Find where the given text appears and provide that cell's center as (x, y) coordinate. 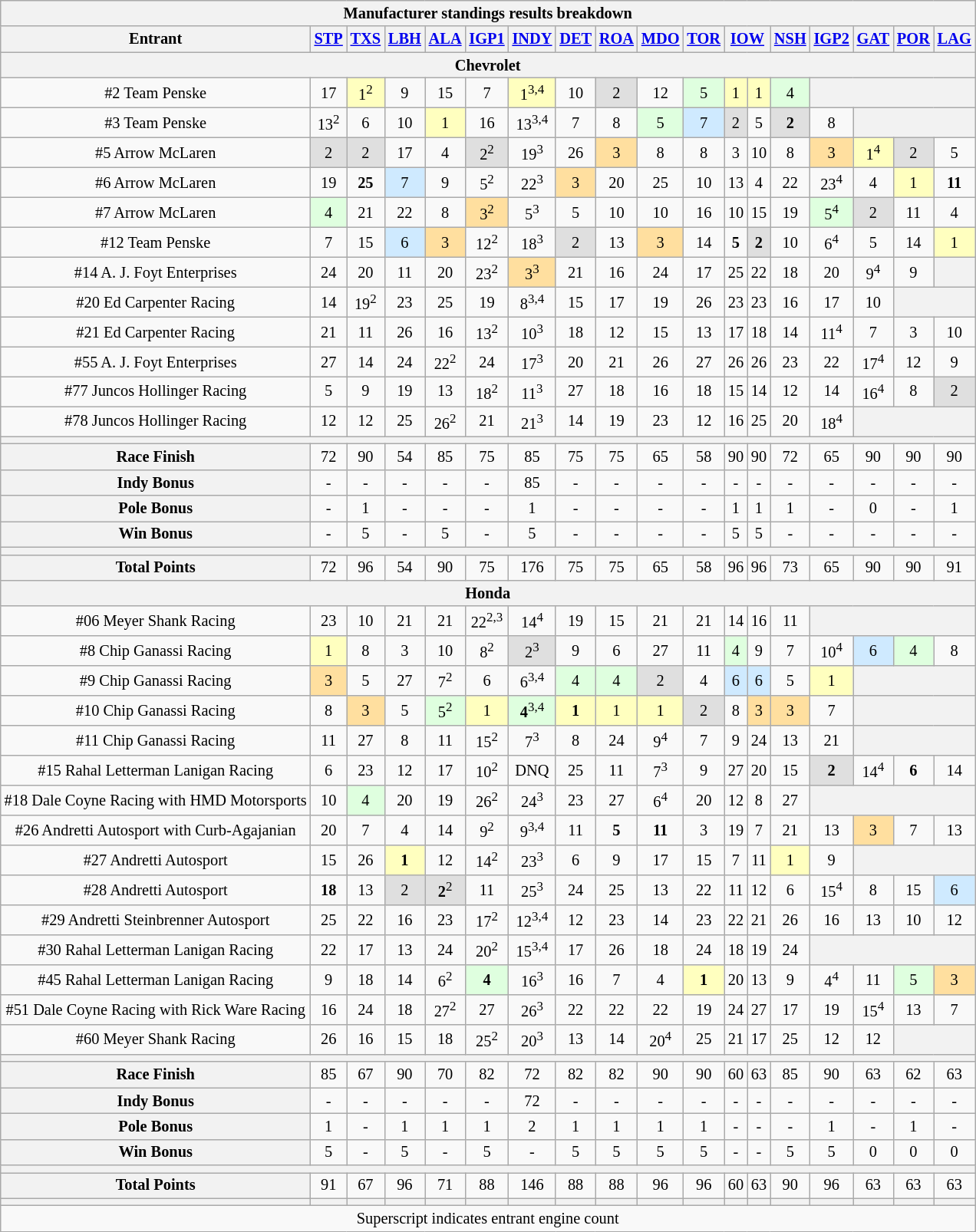
92 (486, 830)
#14 A. J. Foyt Enterprises (156, 272)
263 (533, 1010)
70 (445, 1075)
DET (575, 39)
63,4 (533, 681)
234 (832, 183)
Honda (488, 593)
176 (533, 568)
202 (486, 950)
172 (486, 921)
192 (365, 302)
203 (533, 1039)
#77 Juncos Hollinger Racing (156, 391)
173 (533, 362)
164 (873, 391)
184 (832, 422)
POR (913, 39)
183 (533, 242)
#60 Meyer Shank Racing (156, 1039)
#8 Chip Ganassi Racing (156, 651)
DNQ (533, 770)
53 (533, 212)
INDY (533, 39)
#29 Andretti Steinbrenner Autosport (156, 921)
114 (832, 331)
#45 Rahal Letterman Lanigan Racing (156, 979)
123,4 (533, 921)
122 (486, 242)
#30 Rahal Letterman Lanigan Racing (156, 950)
TXS (365, 39)
ROA (617, 39)
#11 Chip Ganassi Racing (156, 741)
32 (486, 212)
133,4 (533, 123)
213 (533, 422)
#28 Andretti Autosport (156, 890)
146 (533, 1185)
IGP1 (486, 39)
#55 A. J. Foyt Enterprises (156, 362)
#18 Dale Coyne Racing with HMD Motorsports (156, 801)
113 (533, 391)
#21 Ed Carpenter Racing (156, 331)
IOW (747, 39)
232 (486, 272)
#06 Meyer Shank Racing (156, 621)
253 (533, 890)
252 (486, 1039)
#10 Chip Ganassi Racing (156, 710)
43,4 (533, 710)
#9 Chip Ganassi Racing (156, 681)
MDO (661, 39)
102 (486, 770)
44 (832, 979)
33 (533, 272)
163 (533, 979)
#12 Team Penske (156, 242)
#5 Arrow McLaren (156, 152)
223 (533, 183)
104 (832, 651)
#3 Team Penske (156, 123)
#20 Ed Carpenter Racing (156, 302)
103 (533, 331)
STP (328, 39)
Superscript indicates entrant engine count (488, 1219)
IGP2 (832, 39)
#26 Andretti Autosport with Curb-Agajanian (156, 830)
#51 Dale Coyne Racing with Rick Ware Racing (156, 1010)
#7 Arrow McLaren (156, 212)
193 (533, 152)
233 (533, 861)
204 (661, 1039)
NSH (790, 39)
LBH (405, 39)
Chevrolet (488, 65)
#78 Juncos Hollinger Racing (156, 422)
#15 Rahal Letterman Lanigan Racing (156, 770)
Manufacturer standings results breakdown (488, 13)
GAT (873, 39)
174 (873, 362)
142 (486, 861)
222 (445, 362)
13,4 (533, 92)
243 (533, 801)
153,4 (533, 950)
#27 Andretti Autosport (156, 861)
83,4 (533, 302)
152 (486, 741)
TOR (703, 39)
272 (445, 1010)
#2 Team Penske (156, 92)
LAG (955, 39)
Entrant (156, 39)
93,4 (533, 830)
71 (445, 1185)
222,3 (486, 621)
ALA (445, 39)
#6 Arrow McLaren (156, 183)
182 (486, 391)
